Capture the cell that displays the provided text and extract its (x, y) central coordinate. 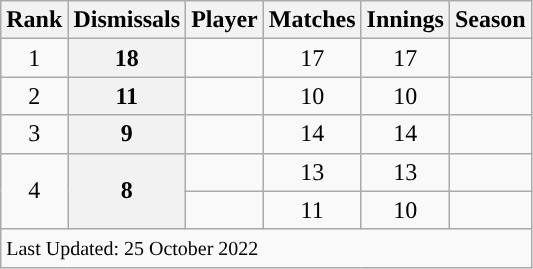
3 (34, 134)
Season (490, 20)
Dismissals (127, 20)
1 (34, 58)
8 (127, 191)
18 (127, 58)
4 (34, 191)
Player (225, 20)
Matches (312, 20)
9 (127, 134)
Innings (405, 20)
Last Updated: 25 October 2022 (266, 248)
2 (34, 96)
Rank (34, 20)
